From the cell containing the given text, extract its center point as [x, y] coordinate. 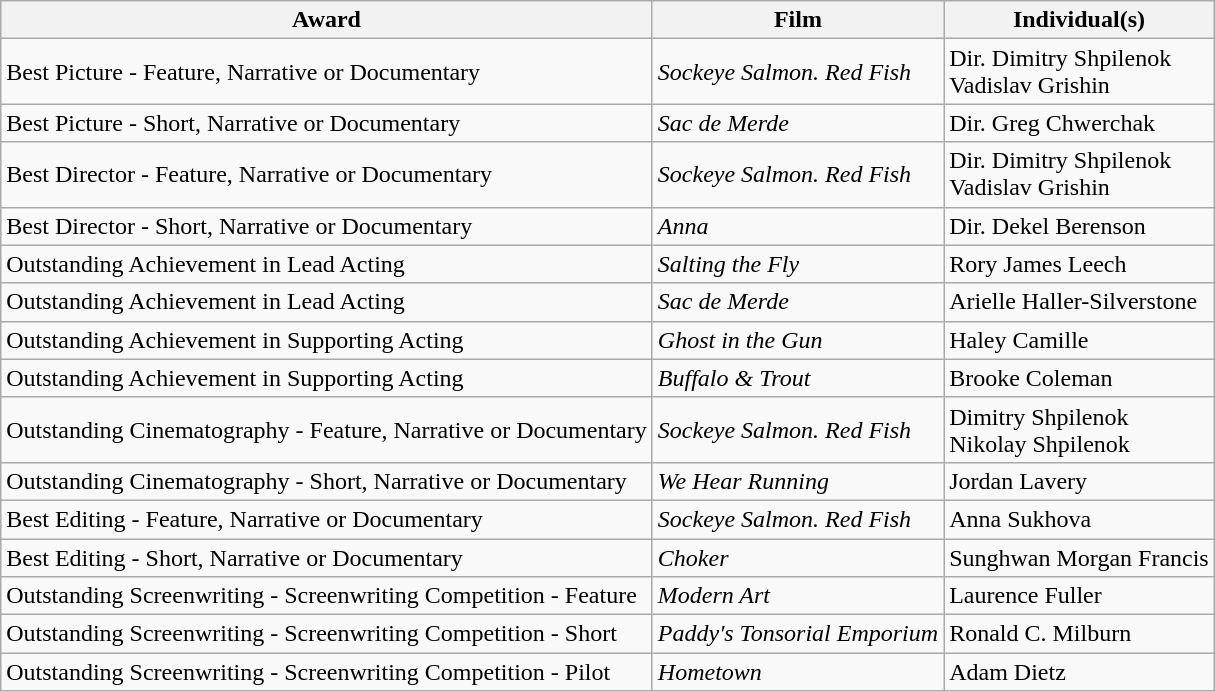
Outstanding Cinematography - Feature, Narrative or Documentary [327, 430]
Paddy's Tonsorial Emporium [798, 634]
Modern Art [798, 596]
Rory James Leech [1080, 264]
Buffalo & Trout [798, 378]
Award [327, 20]
Choker [798, 557]
Anna Sukhova [1080, 519]
Outstanding Screenwriting - Screenwriting Competition - Pilot [327, 672]
Best Picture - Short, Narrative or Documentary [327, 123]
Hometown [798, 672]
Ronald C. Milburn [1080, 634]
Best Editing - Short, Narrative or Documentary [327, 557]
Dir. Dekel Berenson [1080, 226]
Salting the Fly [798, 264]
Arielle Haller-Silverstone [1080, 302]
Brooke Coleman [1080, 378]
Haley Camille [1080, 340]
We Hear Running [798, 481]
Best Director - Short, Narrative or Documentary [327, 226]
Dimitry Shpilenok Nikolay Shpilenok [1080, 430]
Laurence Fuller [1080, 596]
Dir. Greg Chwerchak [1080, 123]
Best Editing - Feature, Narrative or Documentary [327, 519]
Outstanding Screenwriting - Screenwriting Competition - Feature [327, 596]
Best Director - Feature, Narrative or Documentary [327, 174]
Outstanding Cinematography - Short, Narrative or Documentary [327, 481]
Ghost in the Gun [798, 340]
Jordan Lavery [1080, 481]
Individual(s) [1080, 20]
Best Picture - Feature, Narrative or Documentary [327, 72]
Film [798, 20]
Sunghwan Morgan Francis [1080, 557]
Outstanding Screenwriting - Screenwriting Competition - Short [327, 634]
Adam Dietz [1080, 672]
Anna [798, 226]
